Detect which cell encompasses the target text, then output its (x, y) center coordinate. 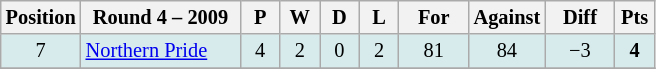
84 (508, 51)
7 (41, 51)
Round 4 – 2009 (161, 17)
P (260, 17)
Pts (635, 17)
81 (434, 51)
−3 (580, 51)
L (379, 17)
0 (340, 51)
Against (508, 17)
D (340, 17)
Northern Pride (161, 51)
For (434, 17)
Position (41, 17)
Diff (580, 17)
W (300, 17)
